Identify which cell holds the provided text, then report its [X, Y] central coordinate. 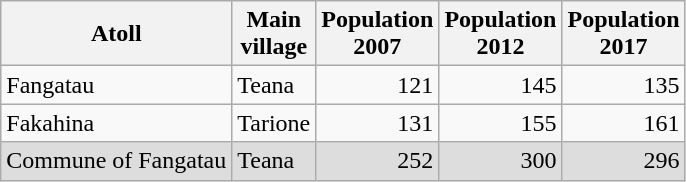
161 [624, 123]
Fakahina [116, 123]
Population2007 [378, 34]
Tarione [274, 123]
Fangatau [116, 85]
Population2012 [500, 34]
121 [378, 85]
Atoll [116, 34]
155 [500, 123]
135 [624, 85]
131 [378, 123]
Population2017 [624, 34]
300 [500, 161]
Mainvillage [274, 34]
145 [500, 85]
Commune of Fangatau [116, 161]
252 [378, 161]
296 [624, 161]
